Pinpoint the cell where the given text exists, returning its (X, Y) midpoint coordinate. 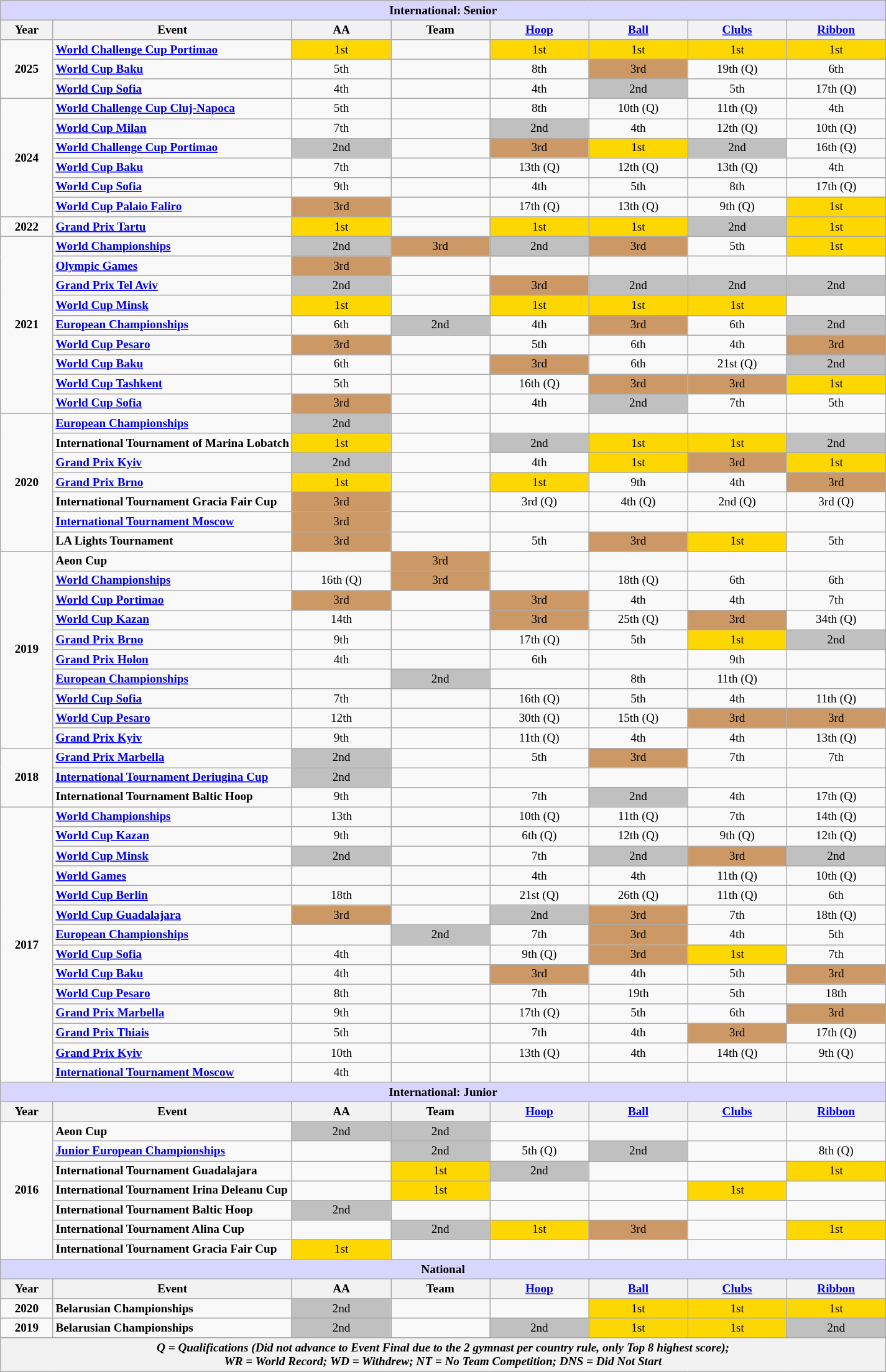
6th (Q) (540, 836)
World Challenge Cup Cluj-Napoca (173, 109)
19th (638, 994)
World Cup Palaio Faliro (173, 207)
World Cup Berlin (173, 895)
2016 (27, 1190)
World Games (173, 876)
30th (Q) (540, 719)
International Tournament Guadalajara (173, 1171)
Grand Prix Thiais (173, 1033)
13th (341, 817)
Olympic Games (173, 266)
International Tournament of Marina Lobatch (173, 443)
26th (Q) (638, 895)
15th (Q) (638, 719)
34th (Q) (836, 620)
2017 (27, 945)
14th (341, 620)
International: Senior (443, 11)
Grand Prix Tel Aviv (173, 286)
International: Junior (443, 1092)
World Cup Tashkent (173, 384)
World Cup Milan (173, 128)
Grand Prix Holon (173, 660)
5th (Q) (540, 1151)
12th (341, 719)
National (443, 1269)
World Cup Guadalajara (173, 915)
LA Lights Tournament (173, 541)
2025 (27, 70)
Junior European Championships (173, 1151)
International Tournament Irina Deleanu Cup (173, 1190)
10th (341, 1053)
International Tournament Alina Cup (173, 1230)
2nd (Q) (737, 502)
International Tournament Deriugina Cup (173, 778)
2021 (27, 325)
World Cup Portimao (173, 601)
2024 (27, 158)
8th (Q) (836, 1151)
Grand Prix Tartu (173, 227)
4th (Q) (638, 502)
2022 (27, 227)
19th (Q) (737, 69)
2018 (27, 777)
25th (Q) (638, 620)
